Pinpoint the cell where the given text exists, returning its [X, Y] midpoint coordinate. 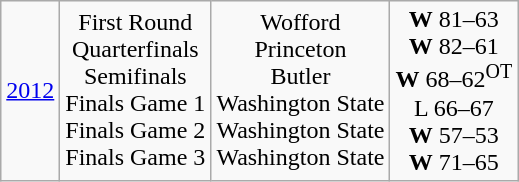
W 81–63W 82–61W 68–62OTL 66–67W 57–53W 71–65 [454, 91]
2012 [30, 91]
First RoundQuarterfinalsSemifinalsFinals Game 1Finals Game 2Finals Game 3 [136, 91]
WoffordPrincetonButlerWashington StateWashington StateWashington State [300, 91]
